Extract the (X, Y) coordinate from the center of the cell holding the provided text.  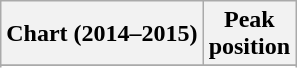
Chart (2014–2015) (102, 34)
Peakposition (249, 34)
